Capture the cell that displays the provided text and extract its (X, Y) central coordinate. 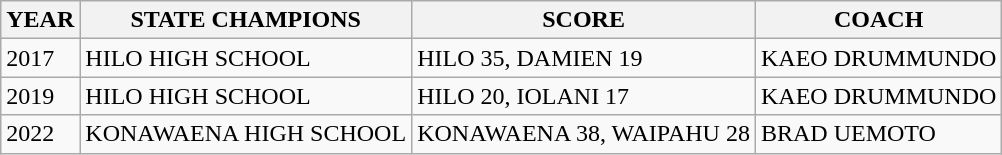
COACH (878, 20)
2017 (40, 58)
STATE CHAMPIONS (246, 20)
HILO 35, DAMIEN 19 (584, 58)
KONAWAENA 38, WAIPAHU 28 (584, 134)
BRAD UEMOTO (878, 134)
2022 (40, 134)
HILO 20, IOLANI 17 (584, 96)
KONAWAENA HIGH SCHOOL (246, 134)
YEAR (40, 20)
SCORE (584, 20)
2019 (40, 96)
